Scan for the cell matching the given text and deliver its (x, y) coordinate at center. 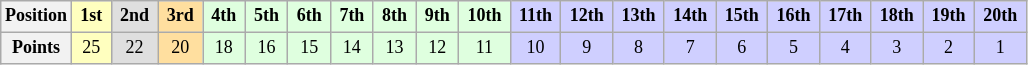
12 (438, 48)
14 (352, 48)
9 (587, 48)
7 (690, 48)
6 (742, 48)
Position (36, 16)
20 (180, 48)
18 (224, 48)
2nd (134, 16)
13th (639, 16)
3rd (180, 16)
10 (536, 48)
5th (266, 16)
13 (394, 48)
16 (266, 48)
22 (134, 48)
1st (91, 16)
18th (897, 16)
11th (536, 16)
6th (310, 16)
12th (587, 16)
15 (310, 48)
16th (794, 16)
4 (845, 48)
14th (690, 16)
25 (91, 48)
19th (949, 16)
8th (394, 16)
1 (1000, 48)
9th (438, 16)
20th (1000, 16)
8 (639, 48)
4th (224, 16)
Points (36, 48)
7th (352, 16)
5 (794, 48)
2 (949, 48)
3 (897, 48)
11 (485, 48)
15th (742, 16)
17th (845, 16)
10th (485, 16)
